Identify which cell holds the provided text, then report its [x, y] central coordinate. 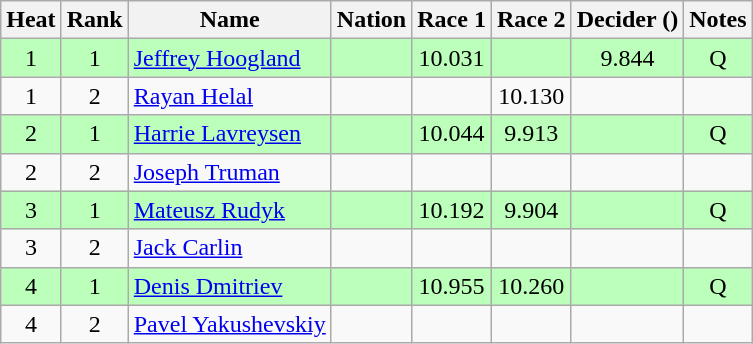
9.913 [531, 134]
Decider () [628, 20]
Jack Carlin [230, 248]
Rank [94, 20]
10.192 [452, 210]
Mateusz Rudyk [230, 210]
Harrie Lavreysen [230, 134]
Name [230, 20]
Race 2 [531, 20]
Heat [31, 20]
9.904 [531, 210]
10.260 [531, 286]
Race 1 [452, 20]
10.044 [452, 134]
10.031 [452, 58]
Denis Dmitriev [230, 286]
Pavel Yakushevskiy [230, 324]
9.844 [628, 58]
10.955 [452, 286]
Nation [371, 20]
Jeffrey Hoogland [230, 58]
Rayan Helal [230, 96]
10.130 [531, 96]
Notes [718, 20]
Joseph Truman [230, 172]
